Find where the given text appears and provide that cell's center as (X, Y) coordinate. 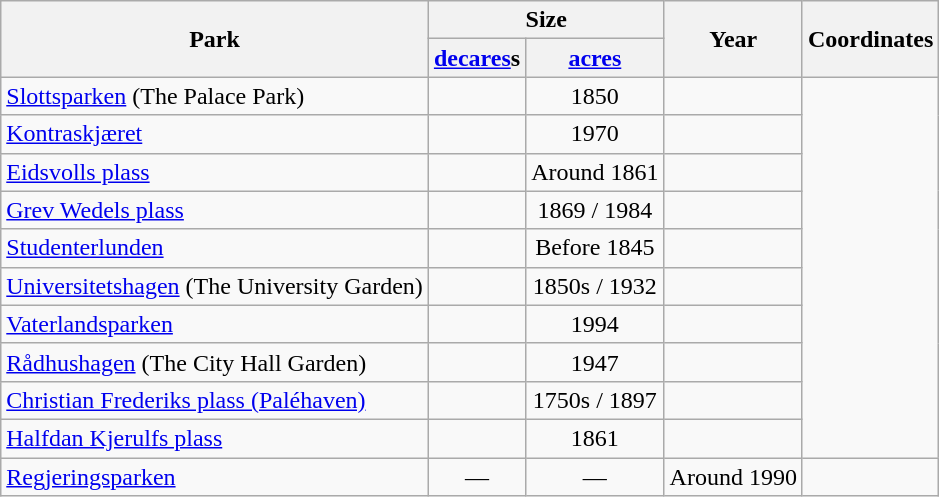
Year (733, 39)
decaress (476, 58)
1994 (595, 324)
Vaterlandsparken (215, 324)
Slottsparken (The Palace Park) (215, 96)
acres (595, 58)
Coordinates (870, 39)
Park (215, 39)
Halfdan Kjerulfs plass (215, 438)
Universitetshagen (The University Garden) (215, 286)
1850s / 1932 (595, 286)
Studenterlunden (215, 248)
Regjeringsparken (215, 477)
1970 (595, 134)
Grev Wedels plass (215, 210)
Before 1845 (595, 248)
Size (546, 20)
Eidsvolls plass (215, 172)
Kontraskjæret (215, 134)
Rådhushagen (The City Hall Garden) (215, 362)
1861 (595, 438)
Around 1861 (595, 172)
Around 1990 (733, 477)
1850 (595, 96)
1947 (595, 362)
1869 / 1984 (595, 210)
Christian Frederiks plass (Paléhaven) (215, 400)
1750s / 1897 (595, 400)
